Pinpoint the cell where the given text exists, returning its (X, Y) midpoint coordinate. 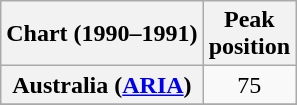
Chart (1990–1991) (102, 34)
Australia (ARIA) (102, 85)
75 (249, 85)
Peakposition (249, 34)
